Capture the cell that displays the provided text and extract its [x, y] central coordinate. 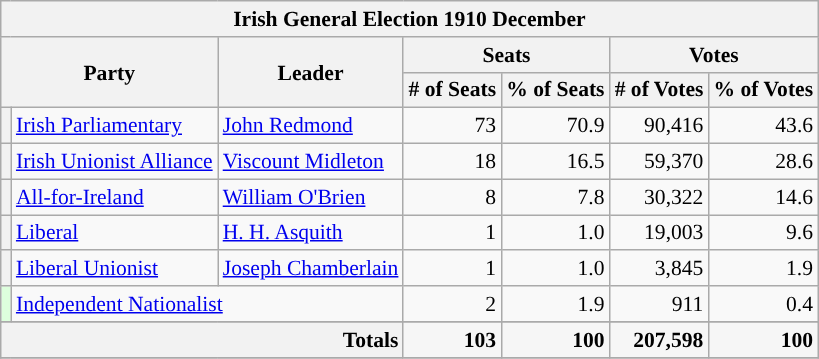
90,416 [660, 126]
Seats [506, 55]
911 [660, 304]
Party [110, 72]
30,322 [660, 197]
Liberal [114, 233]
Liberal Unionist [114, 269]
Joseph Chamberlain [311, 269]
Votes [714, 55]
# of Seats [452, 90]
7.8 [555, 197]
59,370 [660, 162]
16.5 [555, 162]
73 [452, 126]
Independent Nationalist [208, 304]
# of Votes [660, 90]
All-for-Ireland [114, 197]
William O'Brien [311, 197]
3,845 [660, 269]
Totals [202, 340]
14.6 [763, 197]
43.6 [763, 126]
103 [452, 340]
% of Seats [555, 90]
28.6 [763, 162]
Leader [311, 72]
Viscount Midleton [311, 162]
207,598 [660, 340]
18 [452, 162]
John Redmond [311, 126]
9.6 [763, 233]
2 [452, 304]
70.9 [555, 126]
19,003 [660, 233]
H. H. Asquith [311, 233]
Irish Parliamentary [114, 126]
% of Votes [763, 90]
Irish Unionist Alliance [114, 162]
Irish General Election 1910 December [410, 19]
0.4 [763, 304]
8 [452, 197]
